Locate the cell with the specified text and output its [X, Y] center coordinate. 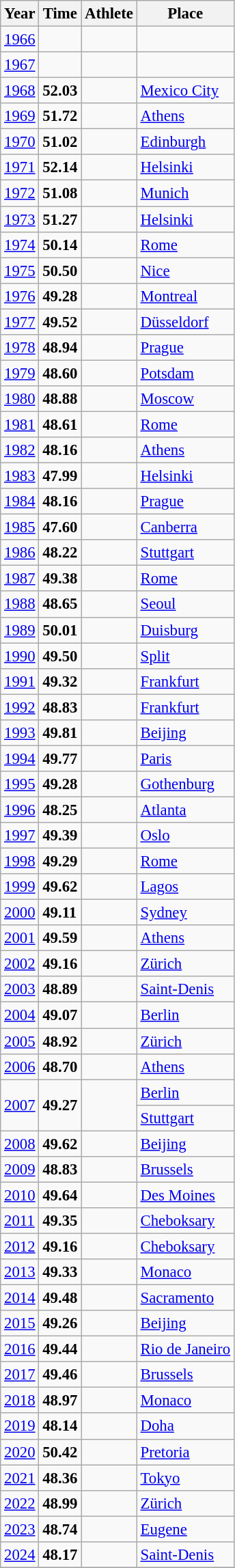
Paris [185, 758]
50.50 [60, 271]
1971 [20, 167]
2016 [20, 1349]
48.88 [60, 399]
50.14 [60, 245]
2021 [20, 1478]
Montreal [185, 296]
2007 [20, 1105]
49.33 [60, 1272]
48.65 [60, 605]
49.07 [60, 1015]
Atlanta [185, 810]
1988 [20, 605]
49.46 [60, 1375]
48.99 [60, 1503]
49.44 [60, 1349]
51.72 [60, 116]
49.64 [60, 1195]
49.11 [60, 913]
49.38 [60, 579]
48.14 [60, 1427]
Seoul [185, 605]
1974 [20, 245]
48.89 [60, 990]
1977 [20, 322]
Duisburg [185, 630]
2019 [20, 1427]
Düsseldorf [185, 322]
Time [60, 14]
Oslo [185, 836]
49.52 [60, 322]
2001 [20, 938]
2006 [20, 1067]
1984 [20, 501]
2023 [20, 1529]
49.26 [60, 1323]
51.02 [60, 142]
1985 [20, 527]
48.25 [60, 810]
Edinburgh [185, 142]
49.27 [60, 1105]
Canberra [185, 527]
Sacramento [185, 1298]
1996 [20, 810]
1969 [20, 116]
47.60 [60, 527]
1991 [20, 681]
1999 [20, 887]
1983 [20, 476]
1968 [20, 91]
48.17 [60, 1555]
1973 [20, 219]
49.77 [60, 758]
1993 [20, 733]
2008 [20, 1144]
1994 [20, 758]
49.35 [60, 1221]
1997 [20, 836]
1992 [20, 707]
2005 [20, 1041]
Athlete [109, 14]
1967 [20, 65]
48.70 [60, 1067]
51.08 [60, 193]
2002 [20, 964]
Mexico City [185, 91]
2014 [20, 1298]
1970 [20, 142]
1982 [20, 450]
2003 [20, 990]
1981 [20, 424]
2000 [20, 913]
Moscow [185, 399]
2010 [20, 1195]
1995 [20, 784]
1976 [20, 296]
48.60 [60, 373]
2020 [20, 1452]
51.27 [60, 219]
2012 [20, 1246]
2009 [20, 1170]
48.36 [60, 1478]
48.92 [60, 1041]
1972 [20, 193]
47.99 [60, 476]
52.03 [60, 91]
49.59 [60, 938]
Doha [185, 1427]
48.97 [60, 1401]
48.22 [60, 553]
Year [20, 14]
Tokyo [185, 1478]
1979 [20, 373]
49.48 [60, 1298]
1990 [20, 656]
50.01 [60, 630]
48.74 [60, 1529]
1980 [20, 399]
1975 [20, 271]
49.81 [60, 733]
Nice [185, 271]
1987 [20, 579]
Munich [185, 193]
2018 [20, 1401]
1998 [20, 862]
Potsdam [185, 373]
Gothenburg [185, 784]
Des Moines [185, 1195]
2024 [20, 1555]
Eugene [185, 1529]
1966 [20, 40]
2011 [20, 1221]
1986 [20, 553]
2017 [20, 1375]
49.29 [60, 862]
1978 [20, 348]
2004 [20, 1015]
48.61 [60, 424]
50.42 [60, 1452]
2013 [20, 1272]
52.14 [60, 167]
2015 [20, 1323]
Sydney [185, 913]
Rio de Janeiro [185, 1349]
Split [185, 656]
2022 [20, 1503]
48.94 [60, 348]
49.39 [60, 836]
1989 [20, 630]
Place [185, 14]
49.50 [60, 656]
Pretoria [185, 1452]
49.32 [60, 681]
Lagos [185, 887]
